Provide the (X, Y) coordinate of the cell's center where the given text is located.  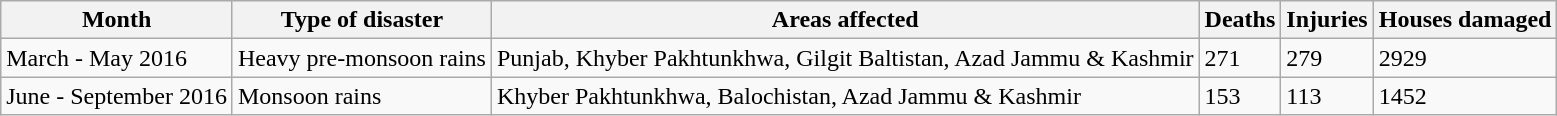
2929 (1465, 58)
Month (117, 20)
March - May 2016 (117, 58)
Deaths (1240, 20)
Injuries (1327, 20)
Khyber Pakhtunkhwa, Balochistan, Azad Jammu & Kashmir (845, 96)
153 (1240, 96)
271 (1240, 58)
1452 (1465, 96)
Heavy pre-monsoon rains (362, 58)
279 (1327, 58)
Areas affected (845, 20)
Monsoon rains (362, 96)
June - September 2016 (117, 96)
Punjab, Khyber Pakhtunkhwa, Gilgit Baltistan, Azad Jammu & Kashmir (845, 58)
113 (1327, 96)
Type of disaster (362, 20)
Houses damaged (1465, 20)
